Extract the [X, Y] coordinate from the center of the cell holding the provided text.  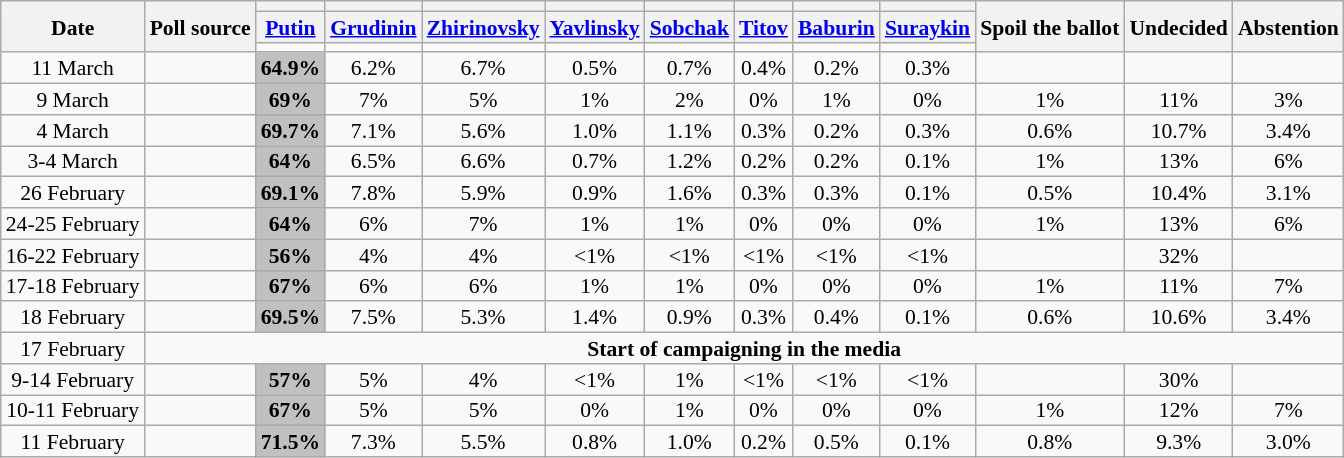
10.6% [1178, 318]
5.3% [484, 318]
3% [1288, 100]
7.5% [374, 318]
7.3% [374, 442]
24-25 February [73, 224]
57% [290, 380]
6.6% [484, 162]
9 March [73, 100]
6.5% [374, 162]
69.7% [290, 130]
5.9% [484, 192]
3.0% [1288, 442]
12% [1178, 410]
4 March [73, 130]
32% [1178, 254]
18 February [73, 318]
Baburin [836, 26]
69.1% [290, 192]
Sobchak [690, 26]
Start of campaigning in the media [744, 348]
56% [290, 254]
7.8% [374, 192]
5.5% [484, 442]
71.5% [290, 442]
Zhirinovsky [484, 26]
5.6% [484, 130]
Suraykin [928, 26]
1.4% [595, 318]
3-4 March [73, 162]
9-14 February [73, 380]
1.6% [690, 192]
Grudinin [374, 26]
Date [73, 26]
10.4% [1178, 192]
1.1% [690, 130]
30% [1178, 380]
Poll source [200, 26]
1.2% [690, 162]
Spoil the ballot [1050, 26]
6.2% [374, 68]
Titov [764, 26]
11 March [73, 68]
Yavlinsky [595, 26]
6.7% [484, 68]
17 February [73, 348]
7.1% [374, 130]
Undecided [1178, 26]
16-22 February [73, 254]
Putin [290, 26]
26 February [73, 192]
64.9% [290, 68]
2% [690, 100]
9.3% [1178, 442]
Abstention [1288, 26]
11 February [73, 442]
69.5% [290, 318]
10.7% [1178, 130]
10-11 February [73, 410]
3.1% [1288, 192]
17-18 February [73, 286]
69% [290, 100]
